Capture the cell that displays the provided text and extract its [x, y] central coordinate. 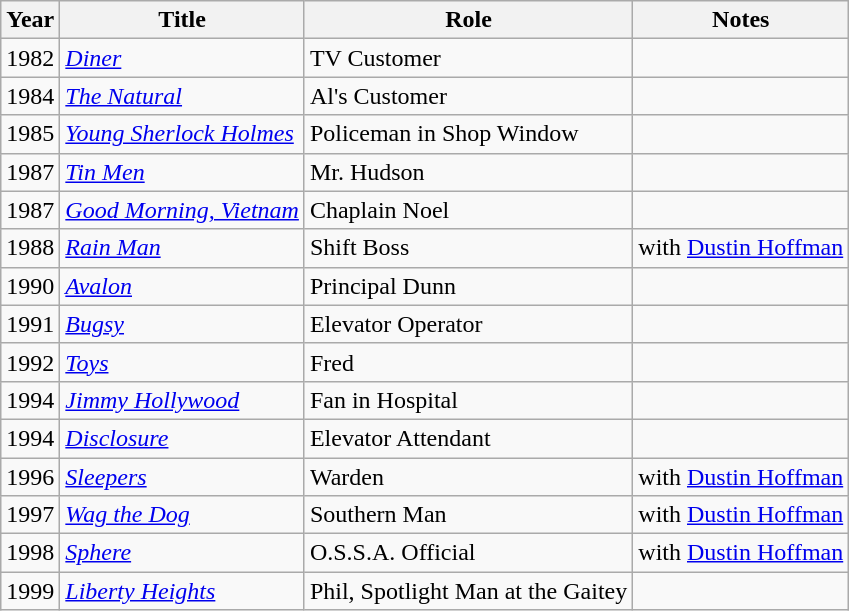
Tin Men [182, 172]
1998 [30, 553]
TV Customer [468, 58]
Young Sherlock Holmes [182, 134]
Wag the Dog [182, 515]
Title [182, 20]
Elevator Attendant [468, 438]
Elevator Operator [468, 324]
1991 [30, 324]
Chaplain Noel [468, 210]
Fan in Hospital [468, 400]
1997 [30, 515]
1988 [30, 248]
O.S.S.A. Official [468, 553]
Notes [741, 20]
The Natural [182, 96]
Mr. Hudson [468, 172]
1999 [30, 591]
Good Morning, Vietnam [182, 210]
Jimmy Hollywood [182, 400]
Avalon [182, 286]
Principal Dunn [468, 286]
1984 [30, 96]
Sleepers [182, 477]
Rain Man [182, 248]
Toys [182, 362]
Southern Man [468, 515]
Diner [182, 58]
Bugsy [182, 324]
Year [30, 20]
Role [468, 20]
1982 [30, 58]
Warden [468, 477]
Liberty Heights [182, 591]
Sphere [182, 553]
Disclosure [182, 438]
1990 [30, 286]
1985 [30, 134]
Phil, Spotlight Man at the Gaitey [468, 591]
Shift Boss [468, 248]
1992 [30, 362]
Fred [468, 362]
1996 [30, 477]
Policeman in Shop Window [468, 134]
Al's Customer [468, 96]
